Return (X, Y) of the center of cell containing provided text 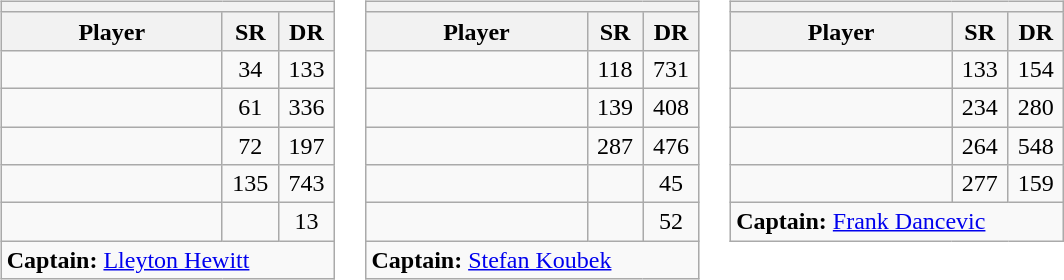
135 (250, 184)
61 (250, 107)
45 (671, 184)
264 (980, 145)
52 (671, 222)
287 (615, 145)
280 (1036, 107)
197 (306, 145)
154 (1036, 69)
Captain: Frank Dancevic (898, 222)
234 (980, 107)
743 (306, 184)
731 (671, 69)
336 (306, 107)
277 (980, 184)
408 (671, 107)
72 (250, 145)
13 (306, 222)
118 (615, 69)
34 (250, 69)
476 (671, 145)
548 (1036, 145)
Captain: Stefan Koubek (532, 260)
Captain: Lleyton Hewitt (168, 260)
139 (615, 107)
159 (1036, 184)
